Locate the cell with the specified text and output its (X, Y) center coordinate. 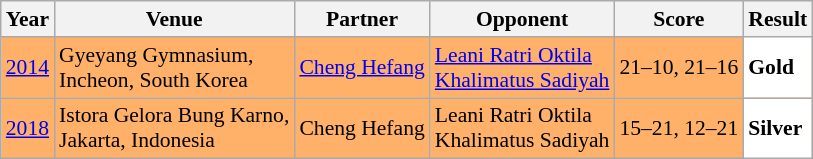
Score (678, 19)
Gold (778, 68)
21–10, 21–16 (678, 68)
Opponent (522, 19)
15–21, 12–21 (678, 128)
2014 (28, 68)
2018 (28, 128)
Result (778, 19)
Venue (174, 19)
Silver (778, 128)
Istora Gelora Bung Karno,Jakarta, Indonesia (174, 128)
Partner (362, 19)
Gyeyang Gymnasium,Incheon, South Korea (174, 68)
Year (28, 19)
